Search for the cell housing the specified text and yield its (x, y) center coordinate. 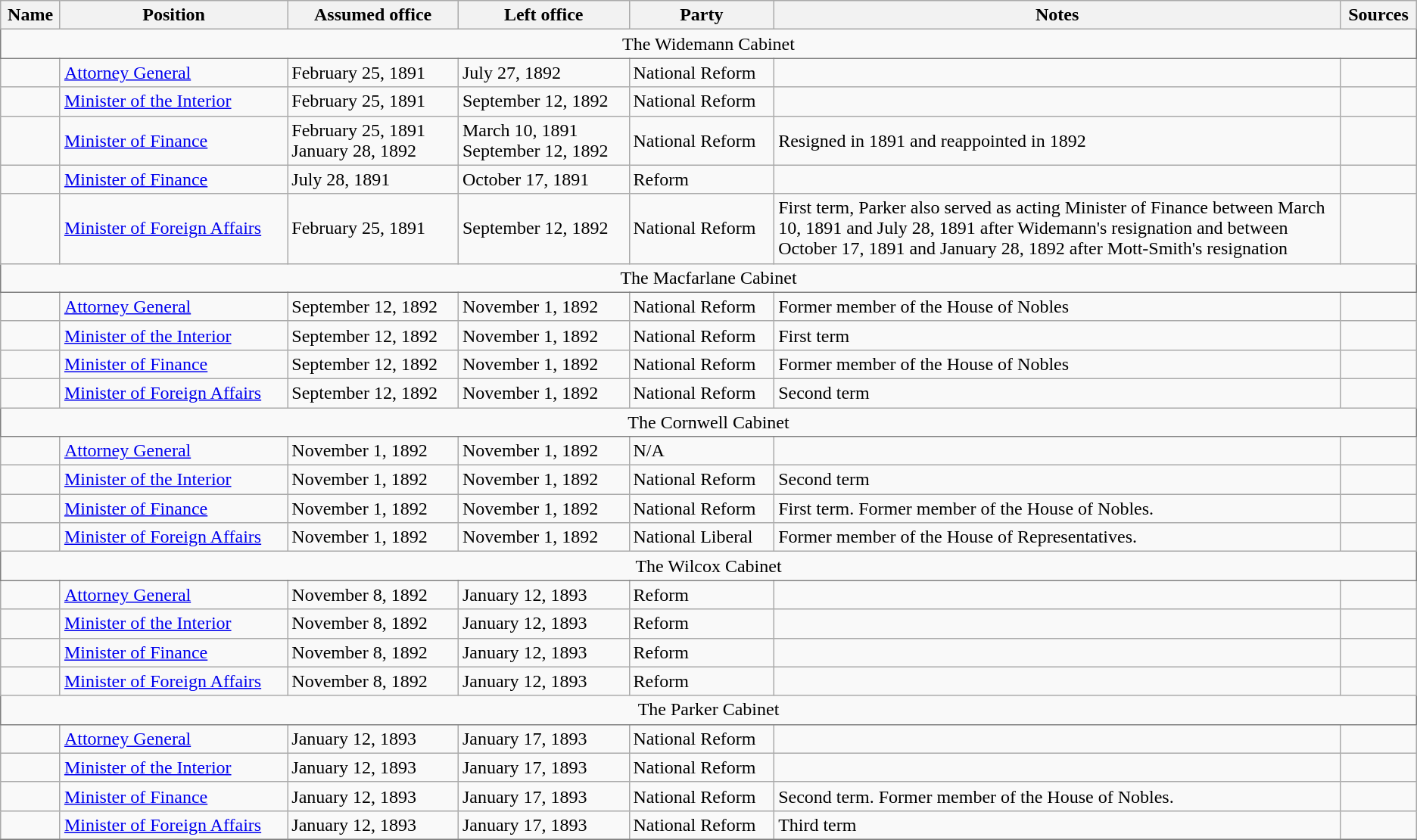
First term (1057, 335)
March 10, 1891September 12, 1892 (543, 141)
Resigned in 1891 and reappointed in 1892 (1057, 141)
Former member of the House of Representatives. (1057, 537)
July 28, 1891 (373, 179)
October 17, 1891 (543, 179)
Second term. Former member of the House of Nobles. (1057, 796)
Position (173, 15)
The Widemann Cabinet (708, 44)
Notes (1057, 15)
Party (702, 15)
Name (30, 15)
July 27, 1892 (543, 73)
Assumed office (373, 15)
N/A (702, 451)
The Cornwell Cabinet (708, 422)
National Liberal (702, 537)
First term. Former member of the House of Nobles. (1057, 509)
The Parker Cabinet (708, 710)
The Wilcox Cabinet (708, 566)
Left office (543, 15)
Third term (1057, 825)
Sources (1378, 15)
February 25, 1891January 28, 1892 (373, 141)
The Macfarlane Cabinet (708, 278)
